Return the [X, Y] coordinate for the center point of the cell that contains the specified text.  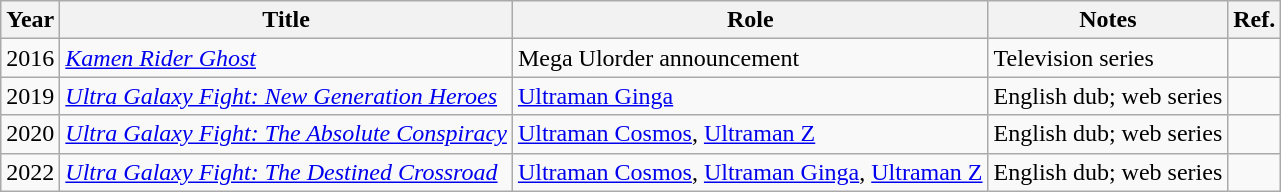
Ultraman Cosmos, Ultraman Ginga, Ultraman Z [750, 172]
Mega Ulorder announcement [750, 58]
2020 [30, 134]
2022 [30, 172]
Ultraman Ginga [750, 96]
Ultraman Cosmos, Ultraman Z [750, 134]
Ultra Galaxy Fight: New Generation Heroes [286, 96]
Ultra Galaxy Fight: The Absolute Conspiracy [286, 134]
Year [30, 20]
Kamen Rider Ghost [286, 58]
Notes [1108, 20]
Role [750, 20]
Television series [1108, 58]
Ref. [1254, 20]
2019 [30, 96]
Ultra Galaxy Fight: The Destined Crossroad [286, 172]
2016 [30, 58]
Title [286, 20]
